Find where the given text appears and provide that cell's center as (x, y) coordinate. 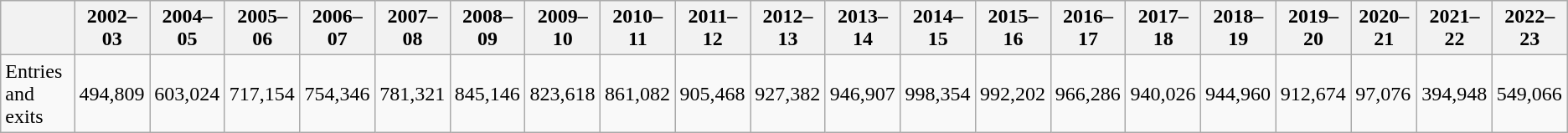
717,154 (262, 94)
754,346 (338, 94)
2002–03 (112, 28)
Entries and exits (38, 94)
2011–12 (713, 28)
905,468 (713, 94)
2012–13 (788, 28)
2015–16 (1014, 28)
781,321 (413, 94)
2014–15 (938, 28)
946,907 (863, 94)
823,618 (563, 94)
998,354 (938, 94)
2010–11 (638, 28)
912,674 (1313, 94)
603,024 (188, 94)
861,082 (638, 94)
97,076 (1384, 94)
2017–18 (1163, 28)
940,026 (1163, 94)
2006–07 (338, 28)
394,948 (1455, 94)
2020–21 (1384, 28)
549,066 (1529, 94)
944,960 (1239, 94)
2013–14 (863, 28)
966,286 (1088, 94)
2008–09 (487, 28)
2021–22 (1455, 28)
2019–20 (1313, 28)
494,809 (112, 94)
927,382 (788, 94)
2009–10 (563, 28)
2022–23 (1529, 28)
2018–19 (1239, 28)
992,202 (1014, 94)
845,146 (487, 94)
2007–08 (413, 28)
2004–05 (188, 28)
2016–17 (1088, 28)
2005–06 (262, 28)
